From the cell containing the given text, extract its center point as (X, Y) coordinate. 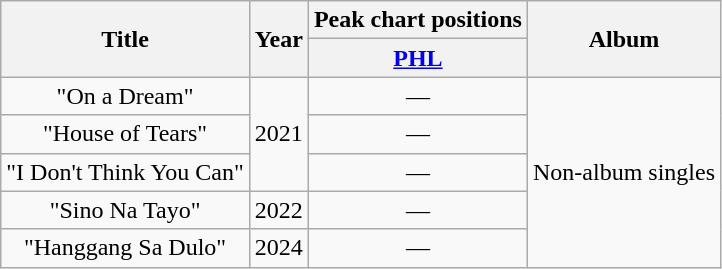
PHL (418, 58)
2022 (278, 210)
"Hanggang Sa Dulo" (126, 248)
Title (126, 39)
"Sino Na Tayo" (126, 210)
"I Don't Think You Can" (126, 172)
Year (278, 39)
2021 (278, 134)
Non-album singles (624, 172)
"On a Dream" (126, 96)
"House of Tears" (126, 134)
2024 (278, 248)
Peak chart positions (418, 20)
Album (624, 39)
